Capture the cell that displays the provided text and extract its [x, y] central coordinate. 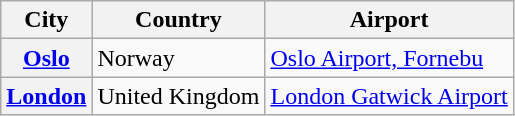
Oslo [46, 58]
Norway [178, 58]
Airport [389, 20]
Country [178, 20]
United Kingdom [178, 96]
London Gatwick Airport [389, 96]
Oslo Airport, Fornebu [389, 58]
City [46, 20]
London [46, 96]
